Determine the [X, Y] coordinate at the center of the cell enclosing the given text.  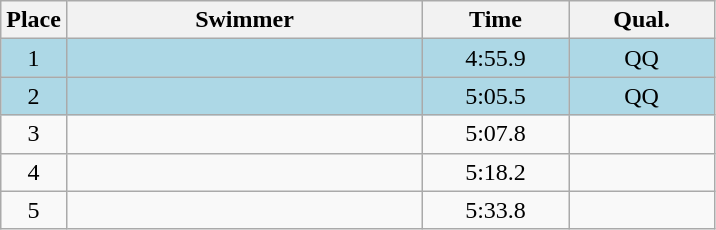
1 [34, 58]
2 [34, 96]
Place [34, 20]
5 [34, 210]
5:07.8 [496, 134]
3 [34, 134]
Qual. [642, 20]
4 [34, 172]
4:55.9 [496, 58]
5:18.2 [496, 172]
Swimmer [244, 20]
5:33.8 [496, 210]
Time [496, 20]
5:05.5 [496, 96]
